For the text-containing cell, return its midpoint in [x, y] coordinate format. 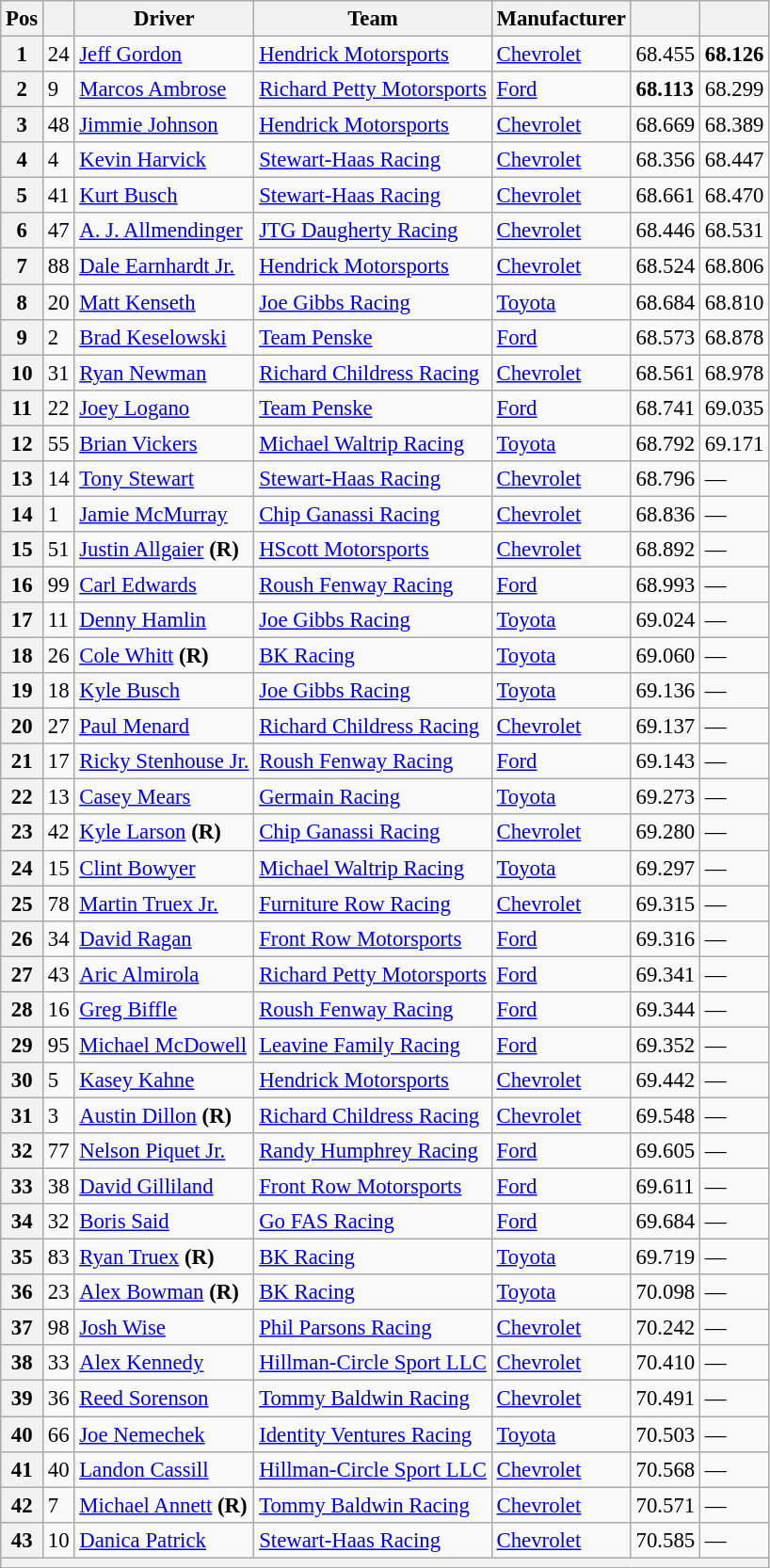
70.503 [665, 1434]
Leavine Family Racing [373, 1045]
70.098 [665, 1292]
HScott Motorsports [373, 550]
69.315 [665, 904]
Driver [164, 19]
Germain Racing [373, 797]
Landon Cassill [164, 1469]
68.741 [665, 408]
88 [58, 266]
69.024 [665, 620]
68.455 [665, 55]
Jeff Gordon [164, 55]
69.137 [665, 727]
69.143 [665, 761]
68.684 [665, 302]
25 [23, 904]
Casey Mears [164, 797]
68.892 [665, 550]
68.561 [665, 373]
Greg Biffle [164, 1010]
Paul Menard [164, 727]
48 [58, 125]
68.531 [734, 231]
69.341 [665, 974]
68.113 [665, 89]
69.605 [665, 1151]
A. J. Allmendinger [164, 231]
Jimmie Johnson [164, 125]
Ryan Truex (R) [164, 1257]
68.669 [665, 125]
70.491 [665, 1399]
Denny Hamlin [164, 620]
47 [58, 231]
68.573 [665, 337]
Marcos Ambrose [164, 89]
39 [23, 1399]
Nelson Piquet Jr. [164, 1151]
Kyle Larson (R) [164, 833]
Josh Wise [164, 1328]
66 [58, 1434]
70.242 [665, 1328]
55 [58, 443]
68.810 [734, 302]
68.978 [734, 373]
68.356 [665, 160]
Cole Whitt (R) [164, 656]
69.297 [665, 868]
Danica Patrick [164, 1540]
Justin Allgaier (R) [164, 550]
68.806 [734, 266]
69.316 [665, 938]
Austin Dillon (R) [164, 1115]
Phil Parsons Racing [373, 1328]
Carl Edwards [164, 584]
70.410 [665, 1364]
12 [23, 443]
68.299 [734, 89]
69.280 [665, 833]
37 [23, 1328]
68.836 [665, 514]
Furniture Row Racing [373, 904]
83 [58, 1257]
68.993 [665, 584]
35 [23, 1257]
Michael McDowell [164, 1045]
Aric Almirola [164, 974]
69.352 [665, 1045]
Boris Said [164, 1222]
Pos [23, 19]
69.136 [665, 691]
Go FAS Racing [373, 1222]
28 [23, 1010]
David Gilliland [164, 1187]
Jamie McMurray [164, 514]
77 [58, 1151]
Martin Truex Jr. [164, 904]
99 [58, 584]
Kasey Kahne [164, 1080]
68.446 [665, 231]
70.571 [665, 1505]
Randy Humphrey Racing [373, 1151]
21 [23, 761]
51 [58, 550]
69.442 [665, 1080]
Alex Bowman (R) [164, 1292]
68.470 [734, 196]
Clint Bowyer [164, 868]
30 [23, 1080]
Kyle Busch [164, 691]
69.684 [665, 1222]
19 [23, 691]
Team [373, 19]
95 [58, 1045]
Reed Sorenson [164, 1399]
69.060 [665, 656]
69.344 [665, 1010]
69.273 [665, 797]
Brian Vickers [164, 443]
Michael Annett (R) [164, 1505]
Brad Keselowski [164, 337]
68.878 [734, 337]
69.548 [665, 1115]
68.796 [665, 479]
68.447 [734, 160]
68.792 [665, 443]
Manufacturer [561, 19]
Matt Kenseth [164, 302]
JTG Daugherty Racing [373, 231]
David Ragan [164, 938]
68.661 [665, 196]
Dale Earnhardt Jr. [164, 266]
Ryan Newman [164, 373]
Identity Ventures Racing [373, 1434]
69.719 [665, 1257]
Ricky Stenhouse Jr. [164, 761]
29 [23, 1045]
Kurt Busch [164, 196]
70.585 [665, 1540]
Tony Stewart [164, 479]
69.171 [734, 443]
69.611 [665, 1187]
8 [23, 302]
69.035 [734, 408]
70.568 [665, 1469]
Kevin Harvick [164, 160]
Joey Logano [164, 408]
68.126 [734, 55]
Joe Nemechek [164, 1434]
Alex Kennedy [164, 1364]
68.389 [734, 125]
78 [58, 904]
98 [58, 1328]
68.524 [665, 266]
6 [23, 231]
